Scan for the cell matching the given text and deliver its (x, y) coordinate at center. 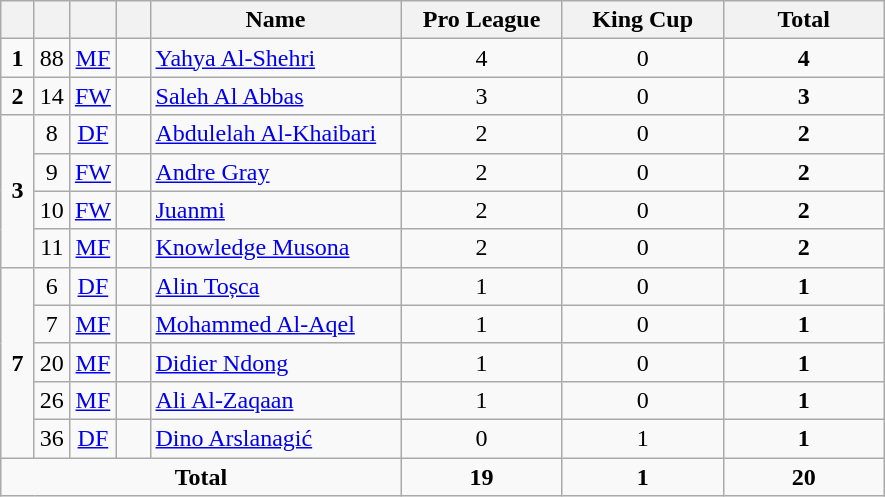
Andre Gray (276, 172)
Juanmi (276, 210)
Didier Ndong (276, 362)
Pro League (482, 20)
9 (52, 172)
Mohammed Al-Aqel (276, 324)
Name (276, 20)
8 (52, 134)
88 (52, 58)
14 (52, 96)
Abdulelah Al-Khaibari (276, 134)
10 (52, 210)
Dino Arslanagić (276, 438)
11 (52, 248)
26 (52, 400)
Alin Toșca (276, 286)
6 (52, 286)
Saleh Al Abbas (276, 96)
Yahya Al-Shehri (276, 58)
Ali Al-Zaqaan (276, 400)
36 (52, 438)
King Cup (642, 20)
Knowledge Musona (276, 248)
19 (482, 477)
